Search for the cell housing the specified text and yield its (X, Y) center coordinate. 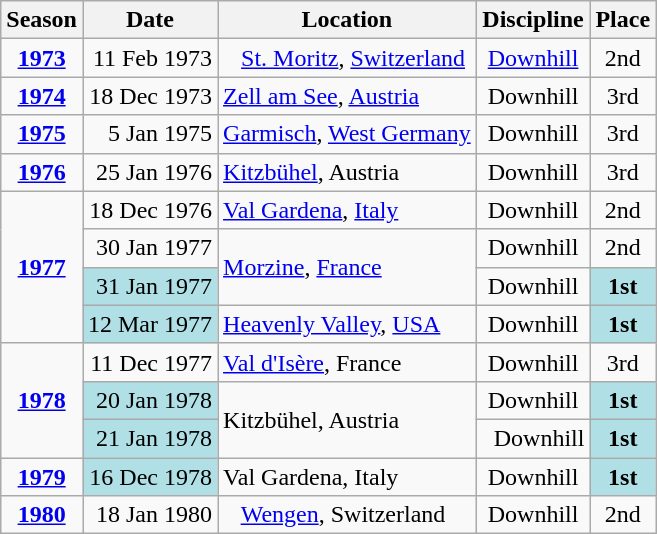
Val d'Isère, France (348, 362)
Wengen, Switzerland (348, 515)
25 Jan 1976 (150, 172)
1980 (42, 515)
16 Dec 1978 (150, 477)
18 Dec 1976 (150, 210)
31 Jan 1977 (150, 286)
5 Jan 1975 (150, 134)
St. Moritz, Switzerland (348, 58)
Season (42, 20)
1977 (42, 267)
1973 (42, 58)
11 Dec 1977 (150, 362)
1974 (42, 96)
11 Feb 1973 (150, 58)
Location (348, 20)
1976 (42, 172)
18 Dec 1973 (150, 96)
Date (150, 20)
30 Jan 1977 (150, 248)
1978 (42, 400)
Zell am See, Austria (348, 96)
1975 (42, 134)
18 Jan 1980 (150, 515)
Place (623, 20)
1979 (42, 477)
21 Jan 1978 (150, 438)
Discipline (533, 20)
12 Mar 1977 (150, 324)
20 Jan 1978 (150, 400)
Heavenly Valley, USA (348, 324)
Morzine, France (348, 267)
Garmisch, West Germany (348, 134)
